For the text-containing cell, return its midpoint in [X, Y] coordinate format. 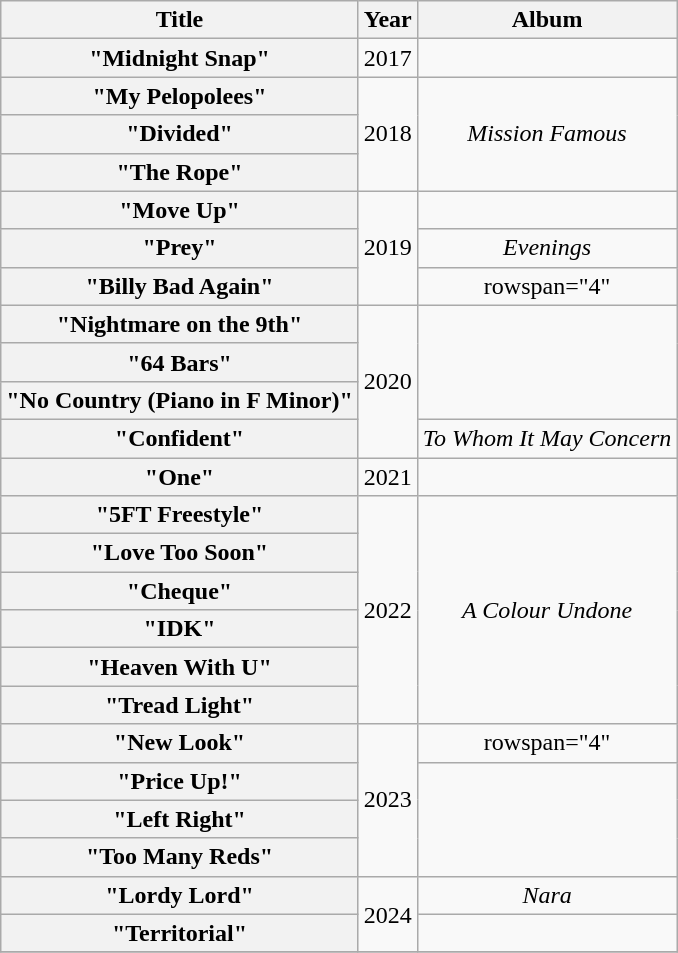
2020 [388, 381]
2018 [388, 134]
To Whom It May Concern [547, 438]
"Heaven With U" [180, 667]
"Territorial" [180, 933]
Mission Famous [547, 134]
"IDK" [180, 629]
"Nightmare on the 9th" [180, 324]
"Too Many Reds" [180, 857]
"My Pelopolees" [180, 96]
Year [388, 20]
"Left Right" [180, 819]
2021 [388, 477]
"Price Up!" [180, 781]
"Tread Light" [180, 705]
2022 [388, 610]
"Prey" [180, 248]
2023 [388, 800]
Title [180, 20]
A Colour Undone [547, 610]
"Move Up" [180, 210]
"No Country (Piano in F Minor)" [180, 400]
"Divided" [180, 134]
Album [547, 20]
"Billy Bad Again" [180, 286]
"Midnight Snap" [180, 58]
"Love Too Soon" [180, 553]
2019 [388, 248]
"New Look" [180, 743]
"64 Bars" [180, 362]
2017 [388, 58]
"Cheque" [180, 591]
"Lordy Lord" [180, 895]
"5FT Freestyle" [180, 515]
"One" [180, 477]
"The Rope" [180, 172]
2024 [388, 914]
Evenings [547, 248]
"Confident" [180, 438]
Nara [547, 895]
